Find where the given text appears and provide that cell's center as (X, Y) coordinate. 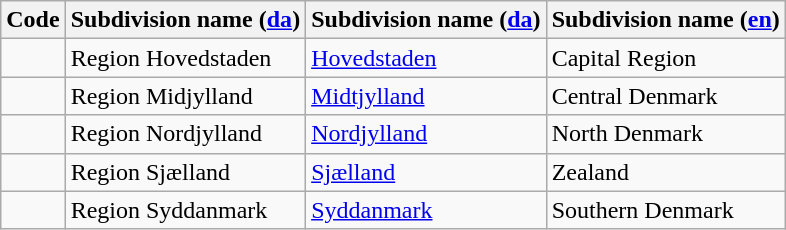
Hovedstaden (426, 58)
Region Sjælland (185, 172)
Region Nordjylland (185, 134)
Region Midjylland (185, 96)
Capital Region (666, 58)
Code (33, 20)
Central Denmark (666, 96)
Subdivision name (en) (666, 20)
Sjælland (426, 172)
Southern Denmark (666, 210)
Region Syddanmark (185, 210)
Nordjylland (426, 134)
Zealand (666, 172)
Syddanmark (426, 210)
Midtjylland (426, 96)
Region Hovedstaden (185, 58)
North Denmark (666, 134)
